For the text-containing cell, return its midpoint in [X, Y] coordinate format. 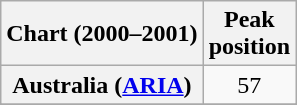
Australia (ARIA) [102, 85]
Chart (2000–2001) [102, 34]
57 [249, 85]
Peakposition [249, 34]
